Search for the cell housing the specified text and yield its [X, Y] center coordinate. 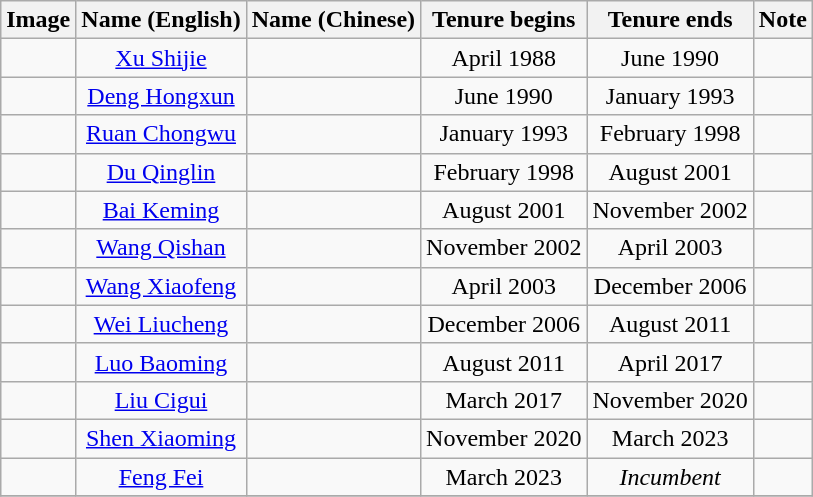
Name (Chinese) [333, 20]
Feng Fei [161, 477]
Deng Hongxun [161, 96]
Wang Qishan [161, 248]
Tenure ends [670, 20]
April 1988 [504, 58]
Xu Shijie [161, 58]
Bai Keming [161, 210]
Wei Liucheng [161, 324]
April 2017 [670, 362]
Luo Baoming [161, 362]
Du Qinglin [161, 172]
Incumbent [670, 477]
Liu Cigui [161, 400]
March 2017 [504, 400]
Name (English) [161, 20]
Wang Xiaofeng [161, 286]
Note [782, 20]
Ruan Chongwu [161, 134]
Image [38, 20]
Shen Xiaoming [161, 438]
Tenure begins [504, 20]
